Pinpoint the cell where the given text exists, returning its (x, y) midpoint coordinate. 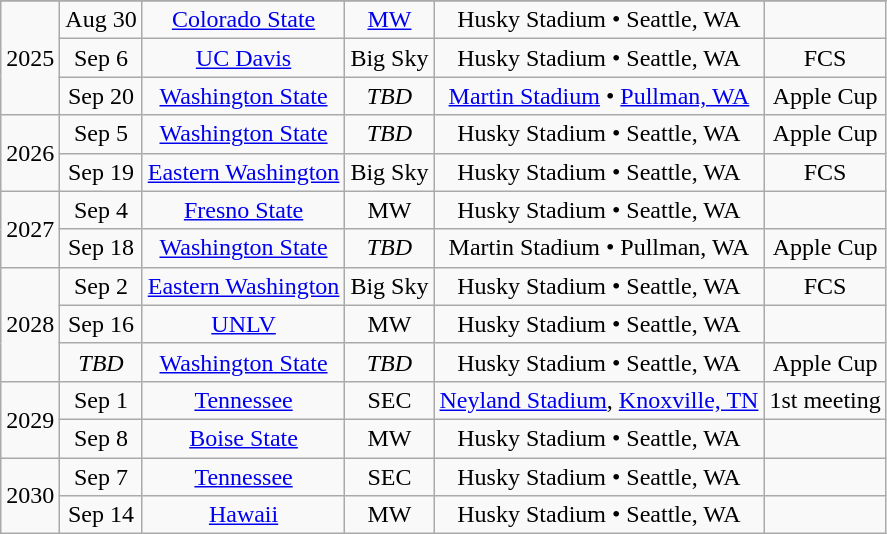
Hawaii (244, 515)
Boise State (244, 438)
Sep 20 (101, 96)
Sep 2 (101, 286)
Sep 6 (101, 58)
2030 (30, 496)
Sep 16 (101, 324)
UNLV (244, 324)
Sep 5 (101, 134)
Fresno State (244, 210)
UC Davis (244, 58)
Sep 19 (101, 172)
Sep 1 (101, 400)
Colorado State (244, 20)
2029 (30, 419)
2028 (30, 324)
Aug 30 (101, 20)
1st meeting (825, 400)
Neyland Stadium, Knoxville, TN (599, 400)
Sep 4 (101, 210)
2027 (30, 229)
2026 (30, 153)
2025 (30, 58)
Sep 14 (101, 515)
Sep 7 (101, 477)
Sep 18 (101, 248)
Sep 8 (101, 438)
